Locate the cell with the specified text and output its (X, Y) center coordinate. 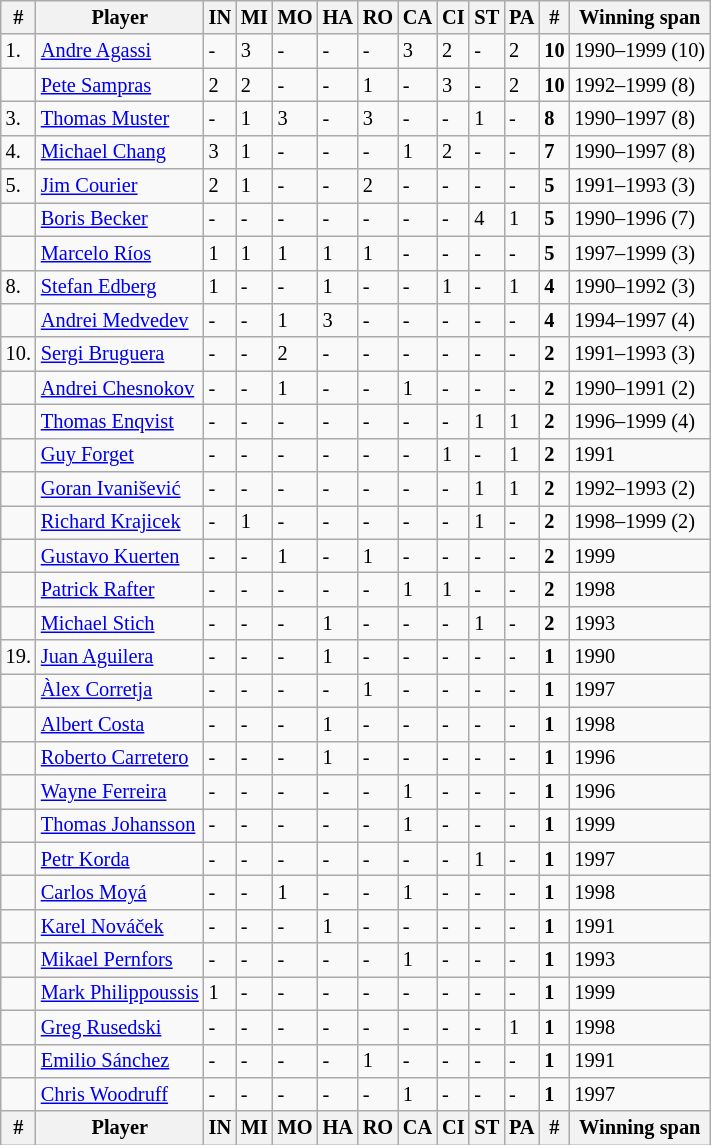
Roberto Carretero (120, 758)
Thomas Johansson (120, 825)
Thomas Enqvist (120, 421)
Gustavo Kuerten (120, 556)
Guy Forget (120, 455)
Michael Chang (120, 152)
8. (18, 287)
1992–1993 (2) (639, 489)
Mark Philippoussis (120, 993)
7 (554, 152)
Karel Nováček (120, 926)
1. (18, 51)
Chris Woodruff (120, 1094)
Thomas Muster (120, 118)
4. (18, 152)
1990 (639, 657)
Andrei Chesnokov (120, 388)
Petr Korda (120, 859)
Juan Aguilera (120, 657)
Andrei Medvedev (120, 320)
1994–1997 (4) (639, 320)
Albert Costa (120, 724)
5. (18, 186)
Àlex Corretja (120, 690)
Carlos Moyá (120, 892)
1998–1999 (2) (639, 522)
Pete Sampras (120, 85)
Mikael Pernfors (120, 960)
3. (18, 118)
1992–1999 (8) (639, 85)
1996–1999 (4) (639, 421)
1990–1996 (7) (639, 219)
Richard Krajicek (120, 522)
Patrick Rafter (120, 589)
1990–1992 (3) (639, 287)
Michael Stich (120, 623)
1990–1999 (10) (639, 51)
10. (18, 354)
Boris Becker (120, 219)
Marcelo Ríos (120, 253)
Emilio Sánchez (120, 1061)
Stefan Edberg (120, 287)
1997–1999 (3) (639, 253)
Greg Rusedski (120, 1027)
Jim Courier (120, 186)
8 (554, 118)
1990–1991 (2) (639, 388)
Goran Ivanišević (120, 489)
Sergi Bruguera (120, 354)
Andre Agassi (120, 51)
19. (18, 657)
Wayne Ferreira (120, 791)
